Find where the given text appears and provide that cell's center as (x, y) coordinate. 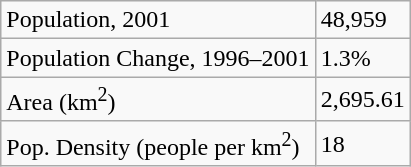
2,695.61 (362, 100)
1.3% (362, 58)
Pop. Density (people per km2) (158, 144)
48,959 (362, 20)
Area (km2) (158, 100)
Population, 2001 (158, 20)
Population Change, 1996–2001 (158, 58)
18 (362, 144)
